Return the (X, Y) coordinate for the center point of the cell that contains the specified text.  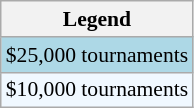
$10,000 tournaments (97, 90)
$25,000 tournaments (97, 55)
Legend (97, 19)
